Pinpoint the cell where the given text exists, returning its [X, Y] midpoint coordinate. 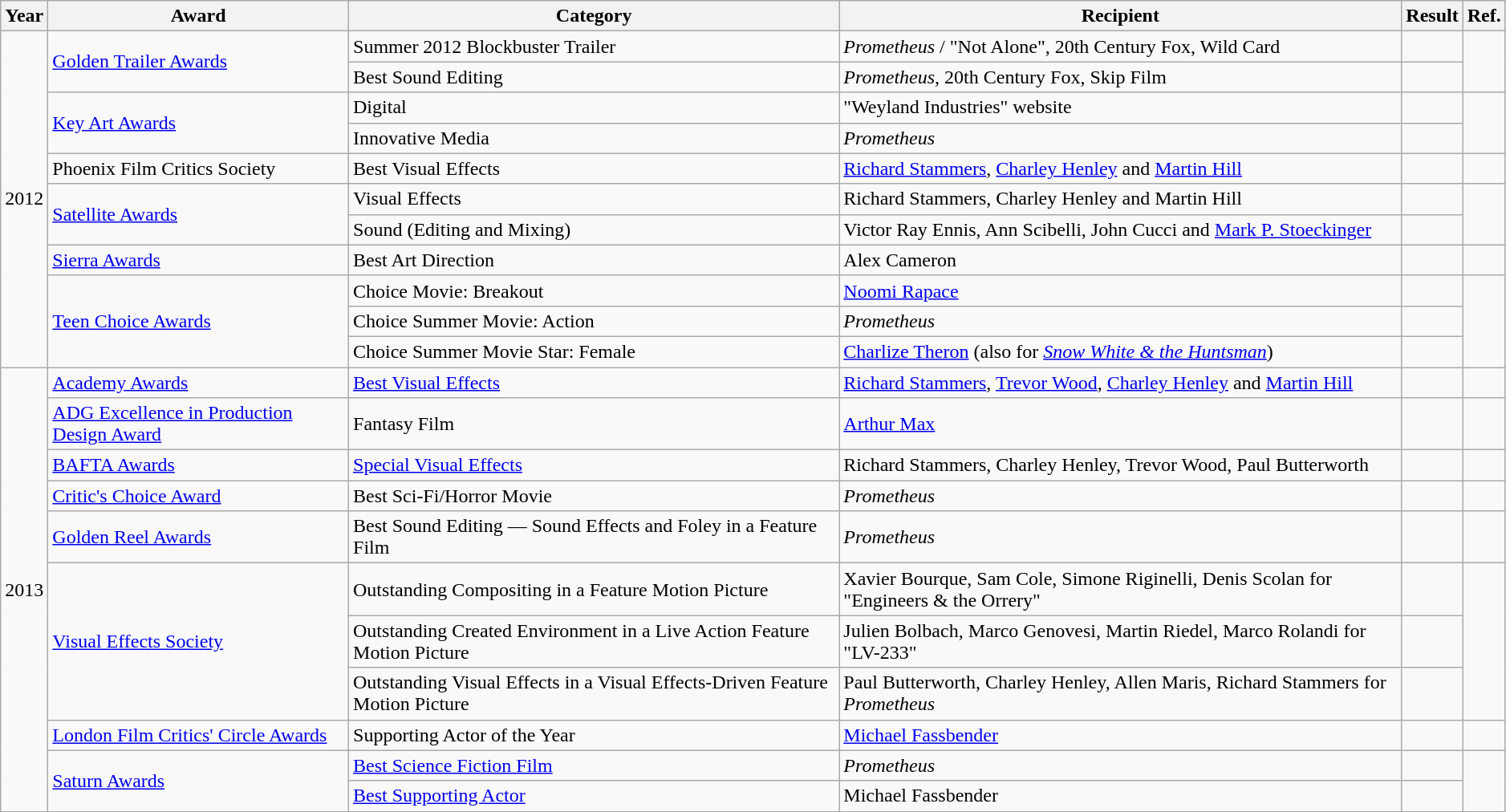
Best Supporting Actor [594, 796]
Summer 2012 Blockbuster Trailer [594, 47]
Choice Summer Movie: Action [594, 321]
Supporting Actor of the Year [594, 735]
Recipient [1120, 16]
Golden Trailer Awards [199, 62]
2013 [24, 590]
Fantasy Film [594, 424]
Award [199, 16]
London Film Critics' Circle Awards [199, 735]
Outstanding Compositing in a Feature Motion Picture [594, 589]
Ref. [1484, 16]
Prometheus / "Not Alone", 20th Century Fox, Wild Card [1120, 47]
Best Sound Editing — Sound Effects and Foley in a Feature Film [594, 538]
Charlize Theron (also for Snow White & the Huntsman) [1120, 351]
Best Art Direction [594, 260]
Category [594, 16]
Academy Awards [199, 383]
Choice Movie: Breakout [594, 290]
Outstanding Created Environment in a Live Action Feature Motion Picture [594, 642]
Outstanding Visual Effects in a Visual Effects-Driven Feature Motion Picture [594, 693]
Year [24, 16]
Arthur Max [1120, 424]
Key Art Awards [199, 123]
Best Sound Editing [594, 77]
Prometheus, 20th Century Fox, Skip Film [1120, 77]
Teen Choice Awards [199, 321]
BAFTA Awards [199, 465]
Innovative Media [594, 138]
Best Science Fiction Film [594, 765]
Satellite Awards [199, 214]
Phoenix Film Critics Society [199, 168]
Xavier Bourque, Sam Cole, Simone Riginelli, Denis Scolan for "Engineers & the Orrery" [1120, 589]
Visual Effects [594, 199]
Victor Ray Ennis, Ann Scibelli, John Cucci and Mark P. Stoeckinger [1120, 229]
Sierra Awards [199, 260]
Saturn Awards [199, 781]
Noomi Rapace [1120, 290]
Choice Summer Movie Star: Female [594, 351]
Visual Effects Society [199, 642]
Digital [594, 108]
Alex Cameron [1120, 260]
Special Visual Effects [594, 465]
Golden Reel Awards [199, 538]
Richard Stammers, Charley Henley, Trevor Wood, Paul Butterworth [1120, 465]
Best Sci-Fi/Horror Movie [594, 496]
Critic's Choice Award [199, 496]
ADG Excellence in Production Design Award [199, 424]
Richard Stammers, Trevor Wood, Charley Henley and Martin Hill [1120, 383]
2012 [24, 199]
Result [1432, 16]
"Weyland Industries" website [1120, 108]
Paul Butterworth, Charley Henley, Allen Maris, Richard Stammers for Prometheus [1120, 693]
Sound (Editing and Mixing) [594, 229]
Julien Bolbach, Marco Genovesi, Martin Riedel, Marco Rolandi for "LV-233" [1120, 642]
